From the cell containing the given text, extract its center point as (X, Y) coordinate. 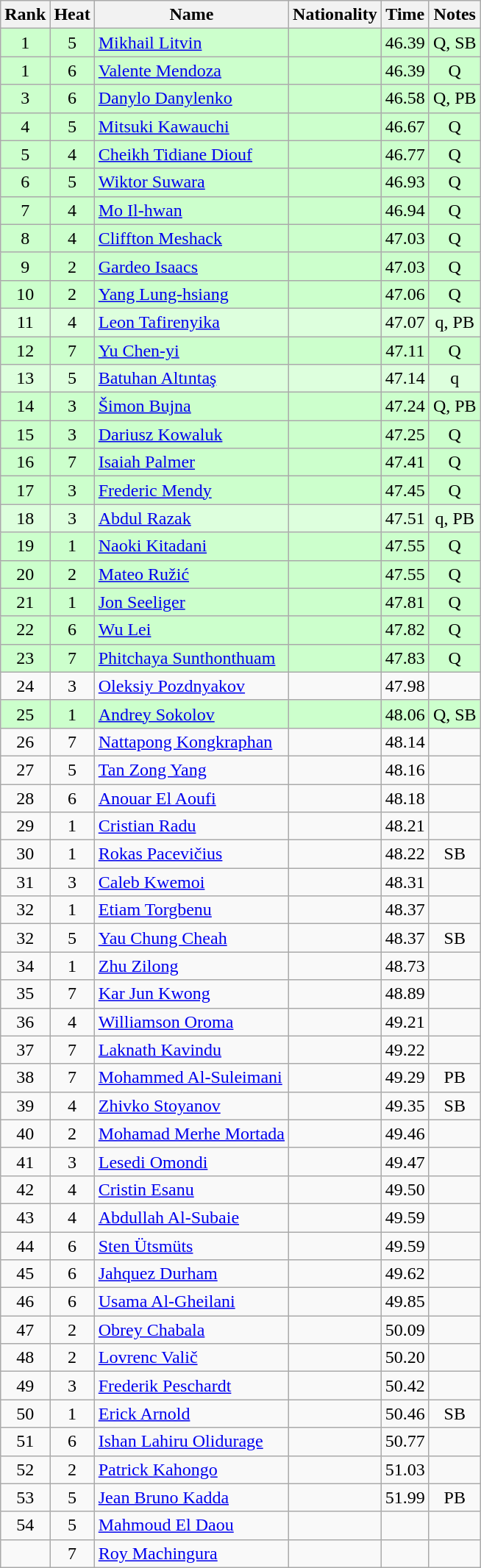
Zhivko Stoyanov (191, 1106)
48.18 (405, 798)
30 (25, 854)
54 (25, 1525)
48.31 (405, 882)
36 (25, 1022)
47 (25, 1330)
Jean Bruno Kadda (191, 1497)
44 (25, 1246)
49.22 (405, 1050)
48 (25, 1358)
Yang Lung-hsiang (191, 294)
53 (25, 1497)
Oleksiy Pozdnyakov (191, 686)
43 (25, 1217)
13 (25, 379)
50.09 (405, 1330)
17 (25, 490)
8 (25, 238)
14 (25, 407)
Andrey Sokolov (191, 714)
48.21 (405, 826)
Ishan Lahiru Olidurage (191, 1442)
Mohammed Al-Suleimani (191, 1078)
Tan Zong Yang (191, 770)
29 (25, 826)
Patrick Kahongo (191, 1469)
48.89 (405, 994)
46.93 (405, 182)
Šimon Bujna (191, 407)
Zhu Zilong (191, 966)
10 (25, 294)
Valente Mendoza (191, 71)
Rokas Pacevičius (191, 854)
Laknath Kavindu (191, 1050)
Mateo Ružić (191, 574)
Batuhan Altıntaş (191, 379)
48.16 (405, 770)
Nationality (335, 15)
q (455, 379)
48.06 (405, 714)
Sten Ütsmüts (191, 1246)
18 (25, 518)
Kar Jun Kwong (191, 994)
50 (25, 1414)
27 (25, 770)
Etiam Torgbenu (191, 910)
49.21 (405, 1022)
47.06 (405, 294)
Naoki Kitadani (191, 546)
Gardeo Isaacs (191, 266)
47.11 (405, 351)
46.94 (405, 210)
Usama Al-Gheilani (191, 1302)
42 (25, 1189)
Williamson Oroma (191, 1022)
Cristin Esanu (191, 1189)
Mitsuki Kawauchi (191, 126)
Time (405, 15)
Isaiah Palmer (191, 462)
Cristian Radu (191, 826)
Cliffton Meshack (191, 238)
Roy Machingura (191, 1553)
Jahquez Durham (191, 1274)
50.46 (405, 1414)
28 (25, 798)
Yau Chung Cheah (191, 938)
49.46 (405, 1134)
47.98 (405, 686)
12 (25, 351)
45 (25, 1274)
Obrey Chabala (191, 1330)
24 (25, 686)
Dariusz Kowaluk (191, 434)
Lesedi Omondi (191, 1161)
49.85 (405, 1302)
Danylo Danylenko (191, 99)
50.20 (405, 1358)
Anouar El Aoufi (191, 798)
31 (25, 882)
Frederic Mendy (191, 490)
52 (25, 1469)
47.81 (405, 602)
11 (25, 322)
Cheikh Tidiane Diouf (191, 154)
34 (25, 966)
49.62 (405, 1274)
47.51 (405, 518)
Mo Il-hwan (191, 210)
49.47 (405, 1161)
46.58 (405, 99)
Mikhail Litvin (191, 43)
15 (25, 434)
41 (25, 1161)
Leon Tafirenyika (191, 322)
Nattapong Kongkraphan (191, 742)
46.67 (405, 126)
39 (25, 1106)
49.35 (405, 1106)
46.77 (405, 154)
47.82 (405, 630)
48.22 (405, 854)
50.42 (405, 1386)
47.07 (405, 322)
40 (25, 1134)
48.14 (405, 742)
Erick Arnold (191, 1414)
51.99 (405, 1497)
9 (25, 266)
26 (25, 742)
22 (25, 630)
49 (25, 1386)
47.41 (405, 462)
49.50 (405, 1189)
19 (25, 546)
38 (25, 1078)
Lovrenc Valič (191, 1358)
51.03 (405, 1469)
Frederik Peschardt (191, 1386)
Notes (455, 15)
35 (25, 994)
Mahmoud El Daou (191, 1525)
50.77 (405, 1442)
Wiktor Suwara (191, 182)
Heat (72, 15)
25 (25, 714)
47.24 (405, 407)
20 (25, 574)
47.45 (405, 490)
37 (25, 1050)
46 (25, 1302)
21 (25, 602)
Caleb Kwemoi (191, 882)
Wu Lei (191, 630)
Abdul Razak (191, 518)
16 (25, 462)
49.29 (405, 1078)
Jon Seeliger (191, 602)
Rank (25, 15)
51 (25, 1442)
47.14 (405, 379)
Phitchaya Sunthonthuam (191, 658)
48.73 (405, 966)
Name (191, 15)
23 (25, 658)
47.25 (405, 434)
Mohamad Merhe Mortada (191, 1134)
47.83 (405, 658)
Abdullah Al-Subaie (191, 1217)
Yu Chen-yi (191, 351)
